Pinpoint the cell where the given text exists, returning its (X, Y) midpoint coordinate. 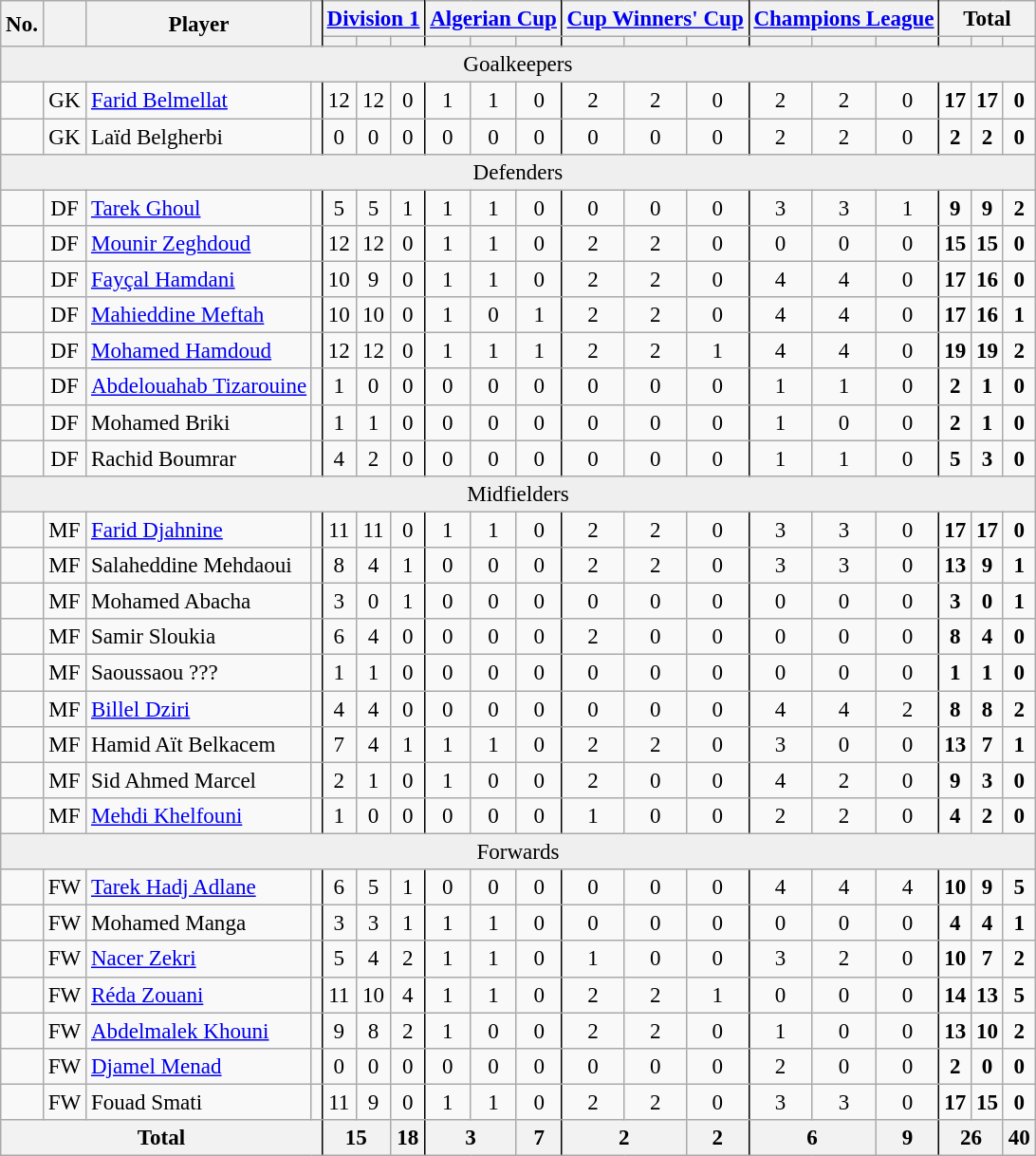
Player (199, 24)
Samir Sloukia (199, 637)
40 (1019, 1138)
Cup Winners' Cup (655, 19)
Mahieddine Meftah (199, 315)
Djamel Menad (199, 1067)
Champions League (844, 19)
Farid Belmellat (199, 101)
Mohamed Abacha (199, 602)
Nacer Zekri (199, 960)
Goalkeepers (518, 65)
18 (408, 1138)
Saoussaou ??? (199, 673)
Midfielders (518, 494)
Defenders (518, 173)
Laïd Belgherbi (199, 137)
Salaheddine Mehdaoui (199, 566)
Algerian Cup (493, 19)
Fouad Smati (199, 1102)
Forwards (518, 852)
Abdelouahab Tizarouine (199, 387)
Abdelmalek Khouni (199, 1031)
Mehdi Khelfouni (199, 816)
Billel Dziri (199, 709)
26 (971, 1138)
Réda Zouani (199, 995)
No. (23, 24)
Farid Djahnine (199, 530)
Hamid Aït Belkacem (199, 745)
Sid Ahmed Marcel (199, 780)
Rachid Boumrar (199, 458)
14 (955, 995)
Fayçal Hamdani (199, 280)
Tarek Hadj Adlane (199, 887)
Mohamed Briki (199, 422)
Tarek Ghoul (199, 208)
Mohamed Manga (199, 923)
Mohamed Hamdoud (199, 351)
Division 1 (374, 19)
Mounir Zeghdoud (199, 244)
